Locate the cell with the specified text and output its [x, y] center coordinate. 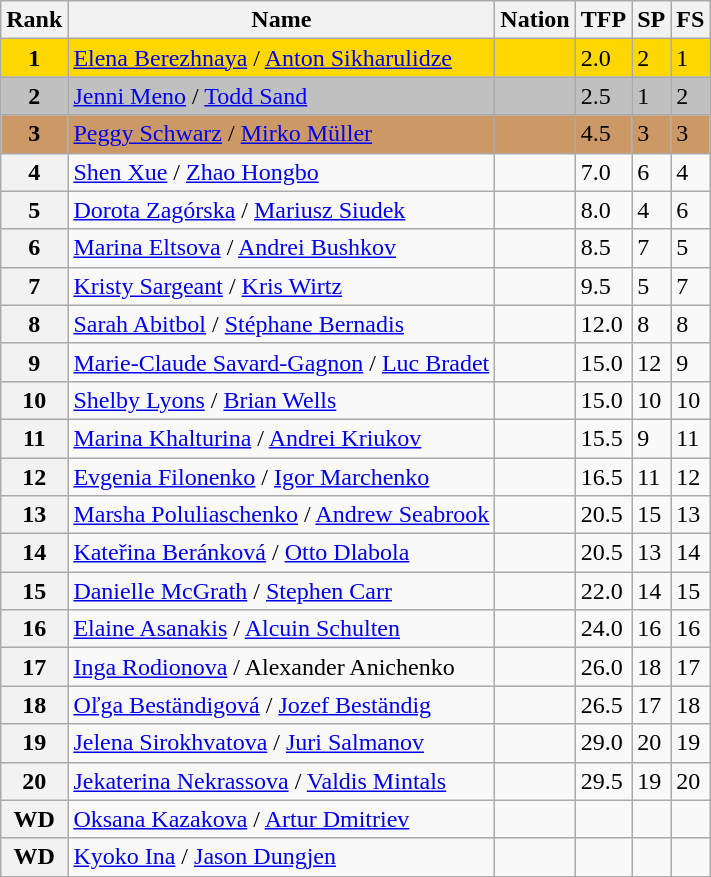
Marina Khalturina / Andrei Kriukov [282, 438]
Peggy Schwarz / Mirko Müller [282, 134]
26.5 [603, 705]
Kristy Sargeant / Kris Wirtz [282, 286]
Kateřina Beránková / Otto Dlabola [282, 553]
29.5 [603, 781]
12.0 [603, 324]
24.0 [603, 629]
Evgenia Filonenko / Igor Marchenko [282, 477]
Kyoko Ina / Jason Dungjen [282, 857]
SP [652, 20]
Dorota Zagórska / Mariusz Siudek [282, 210]
8.5 [603, 248]
Shelby Lyons / Brian Wells [282, 400]
Shen Xue / Zhao Hongbo [282, 172]
15.5 [603, 438]
22.0 [603, 591]
Nation [535, 20]
Marsha Poluliaschenko / Andrew Seabrook [282, 515]
2.5 [603, 96]
Jekaterina Nekrassova / Valdis Mintals [282, 781]
Rank [34, 20]
7.0 [603, 172]
Inga Rodionova / Alexander Anichenko [282, 667]
Oksana Kazakova / Artur Dmitriev [282, 819]
Jelena Sirokhvatova / Juri Salmanov [282, 743]
Sarah Abitbol / Stéphane Bernadis [282, 324]
Name [282, 20]
9.5 [603, 286]
4.5 [603, 134]
Oľga Beständigová / Jozef Beständig [282, 705]
Elaine Asanakis / Alcuin Schulten [282, 629]
TFP [603, 20]
Jenni Meno / Todd Sand [282, 96]
FS [690, 20]
2.0 [603, 58]
Elena Berezhnaya / Anton Sikharulidze [282, 58]
Marina Eltsova / Andrei Bushkov [282, 248]
Danielle McGrath / Stephen Carr [282, 591]
16.5 [603, 477]
26.0 [603, 667]
Marie-Claude Savard-Gagnon / Luc Bradet [282, 362]
8.0 [603, 210]
29.0 [603, 743]
